Pinpoint the cell where the given text exists, returning its [X, Y] midpoint coordinate. 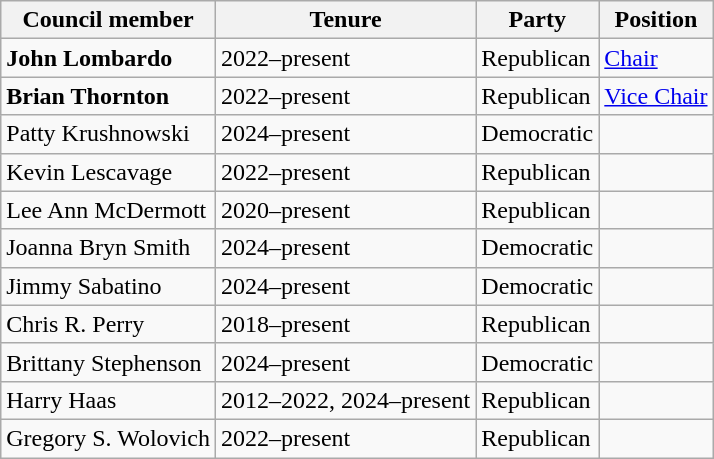
Kevin Lescavage [108, 172]
Brian Thornton [108, 96]
Gregory S. Wolovich [108, 438]
2020–present [345, 210]
2012–2022, 2024–present [345, 400]
Patty Krushnowski [108, 134]
Jimmy Sabatino [108, 286]
Chair [656, 58]
Council member [108, 20]
Tenure [345, 20]
Party [538, 20]
Harry Haas [108, 400]
Lee Ann McDermott [108, 210]
Chris R. Perry [108, 324]
Brittany Stephenson [108, 362]
John Lombardo [108, 58]
Position [656, 20]
Vice Chair [656, 96]
Joanna Bryn Smith [108, 248]
2018–present [345, 324]
